From the cell containing the given text, extract its center point as [x, y] coordinate. 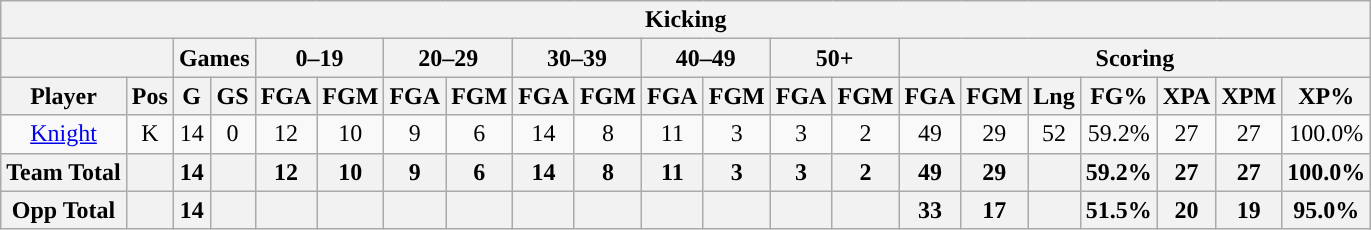
50+ [834, 58]
Lng [1054, 96]
20 [1186, 210]
Opp Total [64, 210]
K [150, 134]
40–49 [706, 58]
0 [232, 134]
G [192, 96]
Kicking [686, 20]
30–39 [578, 58]
33 [930, 210]
GS [232, 96]
17 [994, 210]
51.5% [1118, 210]
XP% [1326, 96]
Scoring [1135, 58]
FG% [1118, 96]
Knight [64, 134]
XPA [1186, 96]
Team Total [64, 172]
Games [214, 58]
Player [64, 96]
52 [1054, 134]
Pos [150, 96]
20–29 [448, 58]
0–19 [320, 58]
95.0% [1326, 210]
19 [1249, 210]
XPM [1249, 96]
